Extract the [x, y] coordinate from the center of the cell holding the provided text.  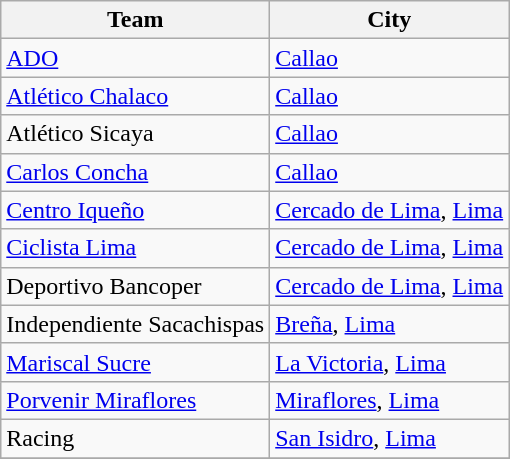
San Isidro, Lima [390, 438]
Racing [136, 438]
Ciclista Lima [136, 248]
Deportivo Bancoper [136, 286]
Atlético Sicaya [136, 134]
La Victoria, Lima [390, 362]
Porvenir Miraflores [136, 400]
Team [136, 20]
City [390, 20]
Atlético Chalaco [136, 96]
Independiente Sacachispas [136, 324]
Breña, Lima [390, 324]
Carlos Concha [136, 172]
Mariscal Sucre [136, 362]
Centro Iqueño [136, 210]
Miraflores, Lima [390, 400]
ADO [136, 58]
